Detect which cell encompasses the target text, then output its (x, y) center coordinate. 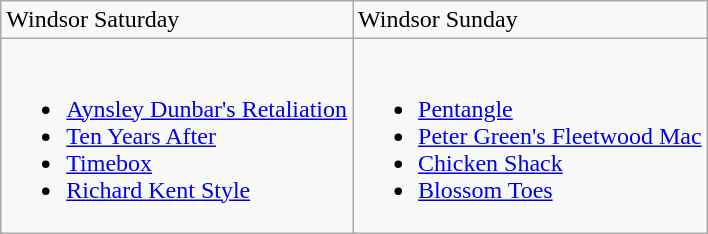
Windsor Sunday (530, 20)
PentanglePeter Green's Fleetwood MacChicken ShackBlossom Toes (530, 136)
Aynsley Dunbar's RetaliationTen Years AfterTimeboxRichard Kent Style (177, 136)
Windsor Saturday (177, 20)
